From the cell containing the given text, extract its center point as [x, y] coordinate. 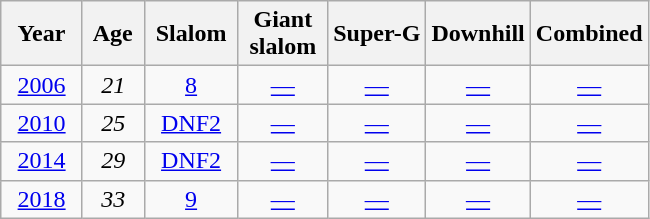
21 [113, 85]
29 [113, 161]
2014 [42, 161]
8 [191, 85]
Giant slalom [283, 34]
Downhill [478, 34]
Year [42, 34]
Slalom [191, 34]
33 [113, 199]
Age [113, 34]
2010 [42, 123]
Super-G [377, 34]
2018 [42, 199]
2006 [42, 85]
25 [113, 123]
Combined [589, 34]
9 [191, 199]
